Return the (x, y) coordinate for the center point of the cell that contains the specified text.  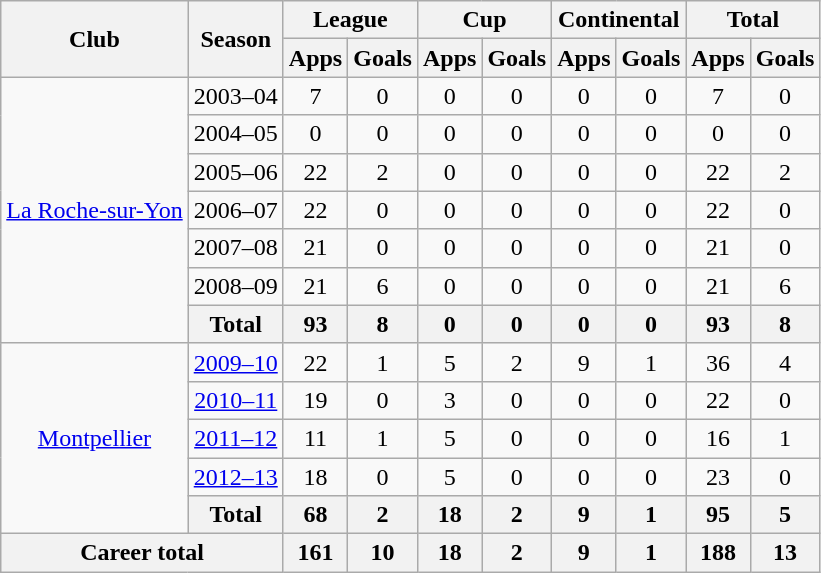
13 (785, 553)
Career total (142, 553)
2006–07 (236, 210)
95 (718, 515)
League (350, 20)
2008–09 (236, 286)
161 (315, 553)
2010–11 (236, 400)
2012–13 (236, 477)
Season (236, 39)
23 (718, 477)
188 (718, 553)
2003–04 (236, 96)
10 (383, 553)
2009–10 (236, 362)
2007–08 (236, 248)
16 (718, 438)
Cup (484, 20)
36 (718, 362)
68 (315, 515)
Montpellier (94, 438)
2005–06 (236, 172)
2004–05 (236, 134)
2011–12 (236, 438)
4 (785, 362)
La Roche-sur-Yon (94, 210)
Club (94, 39)
3 (449, 400)
Continental (619, 20)
11 (315, 438)
19 (315, 400)
